Find where the given text appears and provide that cell's center as [X, Y] coordinate. 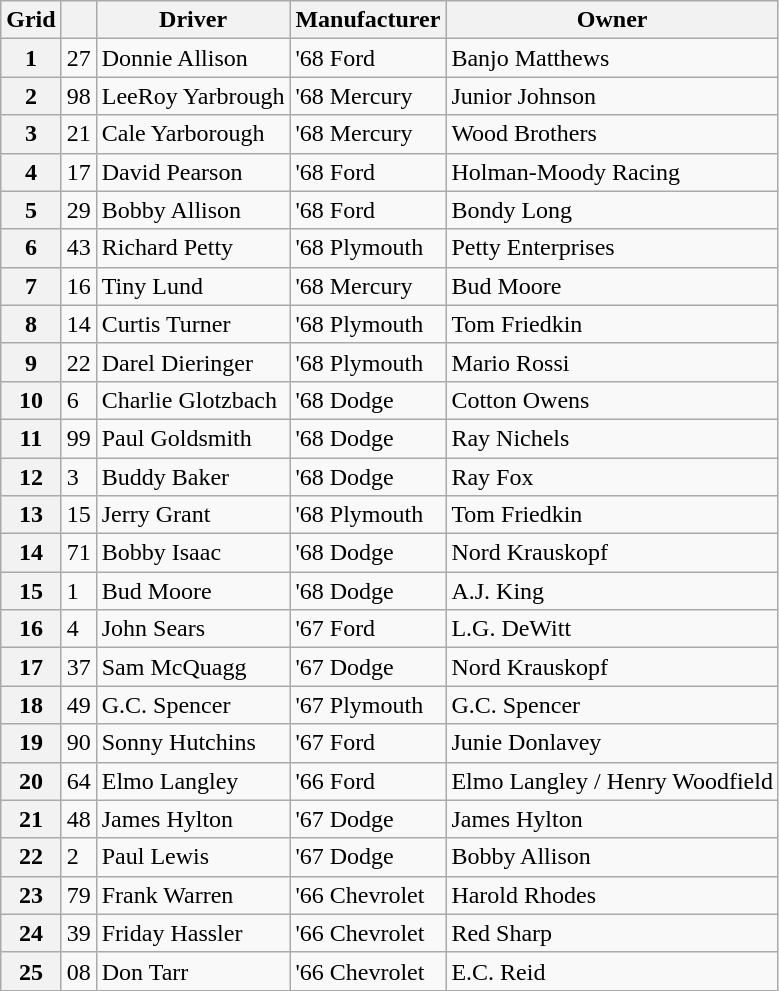
Petty Enterprises [612, 248]
Junie Donlavey [612, 743]
Ray Nichels [612, 438]
49 [78, 705]
Tiny Lund [193, 286]
99 [78, 438]
5 [31, 210]
23 [31, 895]
Bobby Isaac [193, 553]
Charlie Glotzbach [193, 400]
Curtis Turner [193, 324]
90 [78, 743]
LeeRoy Yarbrough [193, 96]
Manufacturer [368, 20]
19 [31, 743]
Donnie Allison [193, 58]
'66 Ford [368, 781]
John Sears [193, 629]
Harold Rhodes [612, 895]
Banjo Matthews [612, 58]
Red Sharp [612, 933]
18 [31, 705]
Cale Yarborough [193, 134]
David Pearson [193, 172]
Buddy Baker [193, 477]
98 [78, 96]
Jerry Grant [193, 515]
71 [78, 553]
12 [31, 477]
Richard Petty [193, 248]
Sonny Hutchins [193, 743]
Junior Johnson [612, 96]
29 [78, 210]
Wood Brothers [612, 134]
Grid [31, 20]
Bondy Long [612, 210]
Paul Lewis [193, 857]
48 [78, 819]
20 [31, 781]
08 [78, 971]
Elmo Langley [193, 781]
Don Tarr [193, 971]
79 [78, 895]
7 [31, 286]
A.J. King [612, 591]
E.C. Reid [612, 971]
13 [31, 515]
Cotton Owens [612, 400]
10 [31, 400]
8 [31, 324]
9 [31, 362]
Darel Dieringer [193, 362]
Friday Hassler [193, 933]
Owner [612, 20]
L.G. DeWitt [612, 629]
Driver [193, 20]
64 [78, 781]
Sam McQuagg [193, 667]
37 [78, 667]
Elmo Langley / Henry Woodfield [612, 781]
'67 Plymouth [368, 705]
Ray Fox [612, 477]
Holman-Moody Racing [612, 172]
39 [78, 933]
25 [31, 971]
27 [78, 58]
24 [31, 933]
11 [31, 438]
Frank Warren [193, 895]
Paul Goldsmith [193, 438]
43 [78, 248]
Mario Rossi [612, 362]
